Return [X, Y] of the center of cell containing provided text 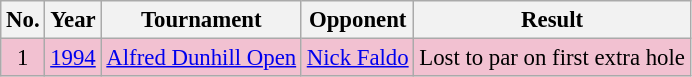
1994 [73, 58]
Lost to par on first extra hole [552, 58]
Year [73, 20]
Result [552, 20]
No. [23, 20]
Alfred Dunhill Open [201, 58]
Opponent [357, 20]
1 [23, 58]
Tournament [201, 20]
Nick Faldo [357, 58]
